Find where the given text appears and provide that cell's center as (x, y) coordinate. 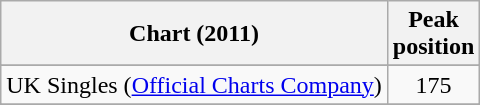
175 (433, 85)
UK Singles (Official Charts Company) (194, 85)
Chart (2011) (194, 34)
Peakposition (433, 34)
